Detect which cell encompasses the target text, then output its [X, Y] center coordinate. 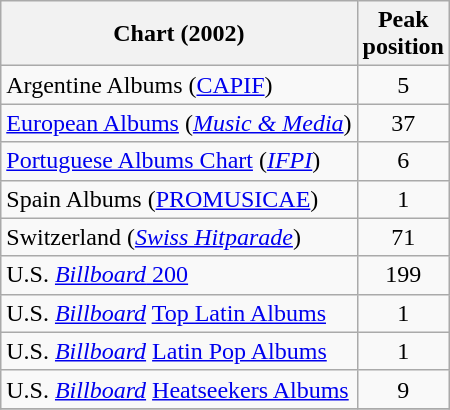
European Albums (Music & Media) [179, 123]
U.S. Billboard 200 [179, 275]
U.S. Billboard Heatseekers Albums [179, 389]
Argentine Albums (CAPIF) [179, 85]
Switzerland (Swiss Hitparade) [179, 237]
Spain Albums (PROMUSICAE) [179, 199]
U.S. Billboard Top Latin Albums [179, 313]
199 [403, 275]
37 [403, 123]
Portuguese Albums Chart (IFPI) [179, 161]
9 [403, 389]
Chart (2002) [179, 34]
Peakposition [403, 34]
71 [403, 237]
U.S. Billboard Latin Pop Albums [179, 351]
6 [403, 161]
5 [403, 85]
